Provide the [X, Y] coordinate of the cell's center where the given text is located.  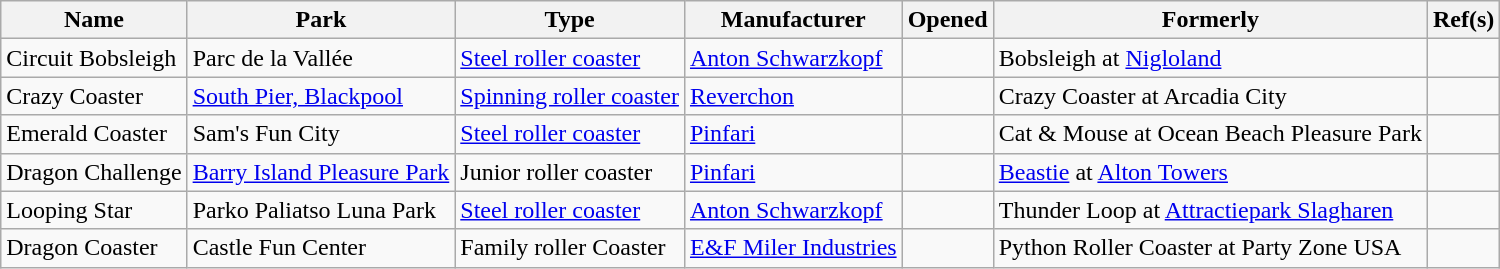
Castle Fun Center [321, 248]
Thunder Loop at Attractiepark Slagharen [1210, 210]
Formerly [1210, 20]
Manufacturer [793, 20]
South Pier, Blackpool [321, 96]
Crazy Coaster [94, 96]
Ref(s) [1464, 20]
Looping Star [94, 210]
E&F Miler Industries [793, 248]
Type [570, 20]
Name [94, 20]
Barry Island Pleasure Park [321, 172]
Python Roller Coaster at Party Zone USA [1210, 248]
Junior roller coaster [570, 172]
Parko Paliatso Luna Park [321, 210]
Opened [948, 20]
Crazy Coaster at Arcadia City [1210, 96]
Dragon Challenge [94, 172]
Spinning roller coaster [570, 96]
Reverchon [793, 96]
Bobsleigh at Nigloland [1210, 58]
Emerald Coaster [94, 134]
Beastie at Alton Towers [1210, 172]
Circuit Bobsleigh [94, 58]
Parc de la Vallée [321, 58]
Dragon Coaster [94, 248]
Family roller Coaster [570, 248]
Park [321, 20]
Sam's Fun City [321, 134]
Cat & Mouse at Ocean Beach Pleasure Park [1210, 134]
